Find where the given text appears and provide that cell's center as (X, Y) coordinate. 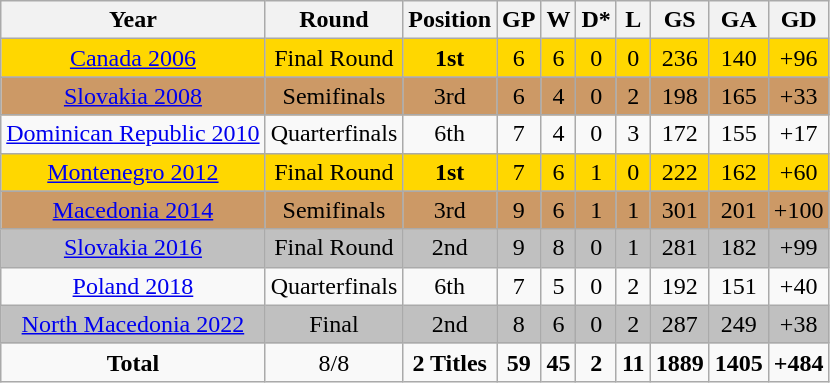
198 (680, 96)
North Macedonia 2022 (133, 324)
155 (738, 134)
Position (450, 20)
172 (680, 134)
162 (738, 172)
59 (519, 362)
+60 (798, 172)
W (558, 20)
Round (334, 20)
Montenegro 2012 (133, 172)
222 (680, 172)
+484 (798, 362)
182 (738, 248)
1405 (738, 362)
Slovakia 2008 (133, 96)
+99 (798, 248)
Slovakia 2016 (133, 248)
+96 (798, 58)
11 (633, 362)
Poland 2018 (133, 286)
Year (133, 20)
+17 (798, 134)
L (633, 20)
281 (680, 248)
+33 (798, 96)
140 (738, 58)
GA (738, 20)
Macedonia 2014 (133, 210)
+40 (798, 286)
D* (596, 20)
8/8 (334, 362)
Final (334, 324)
Canada 2006 (133, 58)
Dominican Republic 2010 (133, 134)
3 (633, 134)
GD (798, 20)
236 (680, 58)
+100 (798, 210)
2 Titles (450, 362)
5 (558, 286)
Total (133, 362)
45 (558, 362)
151 (738, 286)
1889 (680, 362)
201 (738, 210)
GP (519, 20)
165 (738, 96)
287 (680, 324)
301 (680, 210)
249 (738, 324)
GS (680, 20)
+38 (798, 324)
192 (680, 286)
